Return the [X, Y] coordinate for the center point of the cell that contains the specified text.  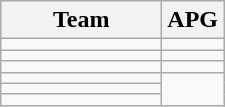
Team [82, 20]
APG [193, 20]
